Capture the cell that displays the provided text and extract its (X, Y) central coordinate. 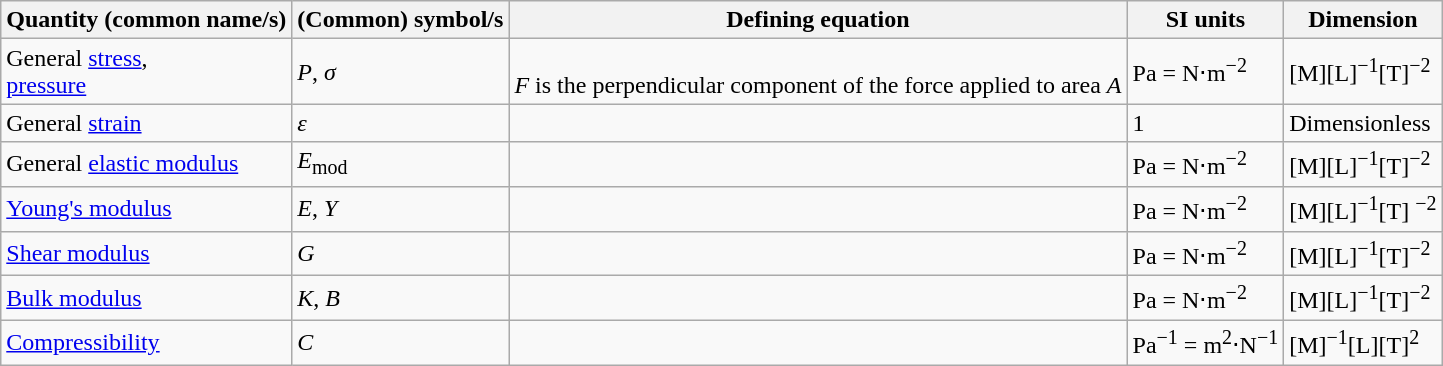
Young's modulus (146, 208)
Dimensionless (1363, 123)
Bulk modulus (146, 298)
Shear modulus (146, 254)
SI units (1206, 20)
ε (400, 123)
Emod (400, 164)
(Common) symbol/s (400, 20)
General elastic modulus (146, 164)
P, σ (400, 72)
E, Y (400, 208)
[M]−1[L][T]2 (1363, 342)
Dimension (1363, 20)
[M][L]−1[T] −2 (1363, 208)
General strain (146, 123)
General stress, pressure (146, 72)
K, B (400, 298)
G (400, 254)
F is the perpendicular component of the force applied to area A (818, 72)
Quantity (common name/s) (146, 20)
1 (1206, 123)
C (400, 342)
Pa−1 = m2⋅N−1 (1206, 342)
Compressibility (146, 342)
Defining equation (818, 20)
